Detect which cell encompasses the target text, then output its [X, Y] center coordinate. 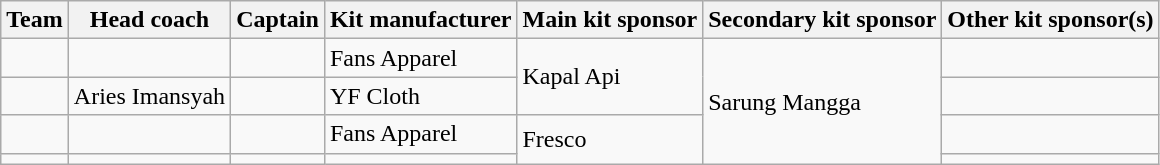
Kapal Api [610, 77]
Other kit sponsor(s) [1050, 20]
Sarung Mangga [822, 102]
Secondary kit sponsor [822, 20]
Head coach [149, 20]
Kit manufacturer [420, 20]
Fresco [610, 140]
YF Cloth [420, 96]
Aries Imansyah [149, 96]
Team [35, 20]
Captain [278, 20]
Main kit sponsor [610, 20]
